Capture the cell that displays the provided text and extract its (x, y) central coordinate. 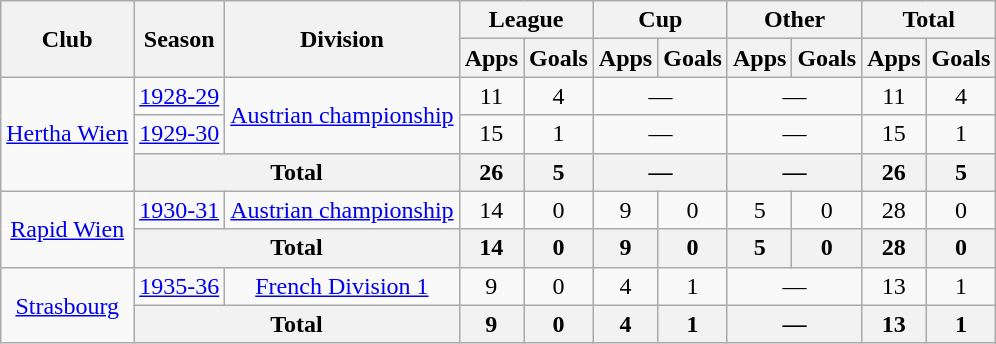
Other (794, 20)
Rapid Wien (68, 229)
1928-29 (180, 96)
Division (342, 39)
French Division 1 (342, 286)
Strasbourg (68, 305)
1935-36 (180, 286)
League (526, 20)
1929-30 (180, 134)
Club (68, 39)
1930-31 (180, 210)
Season (180, 39)
Cup (660, 20)
Hertha Wien (68, 134)
